Scan for the cell matching the given text and deliver its [X, Y] coordinate at center. 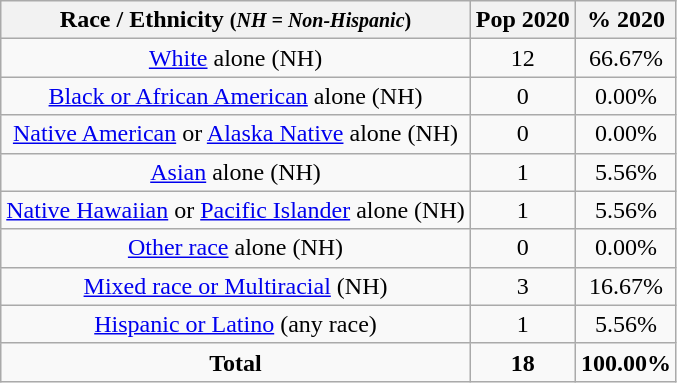
Other race alone (NH) [236, 248]
Asian alone (NH) [236, 172]
% 2020 [626, 20]
12 [522, 58]
Mixed race or Multiracial (NH) [236, 286]
16.67% [626, 286]
Pop 2020 [522, 20]
Hispanic or Latino (any race) [236, 324]
Black or African American alone (NH) [236, 96]
66.67% [626, 58]
100.00% [626, 362]
Native Hawaiian or Pacific Islander alone (NH) [236, 210]
18 [522, 362]
Total [236, 362]
Native American or Alaska Native alone (NH) [236, 134]
White alone (NH) [236, 58]
Race / Ethnicity (NH = Non-Hispanic) [236, 20]
3 [522, 286]
